Output the (x, y) coordinate of the center of the cell containing the given text.  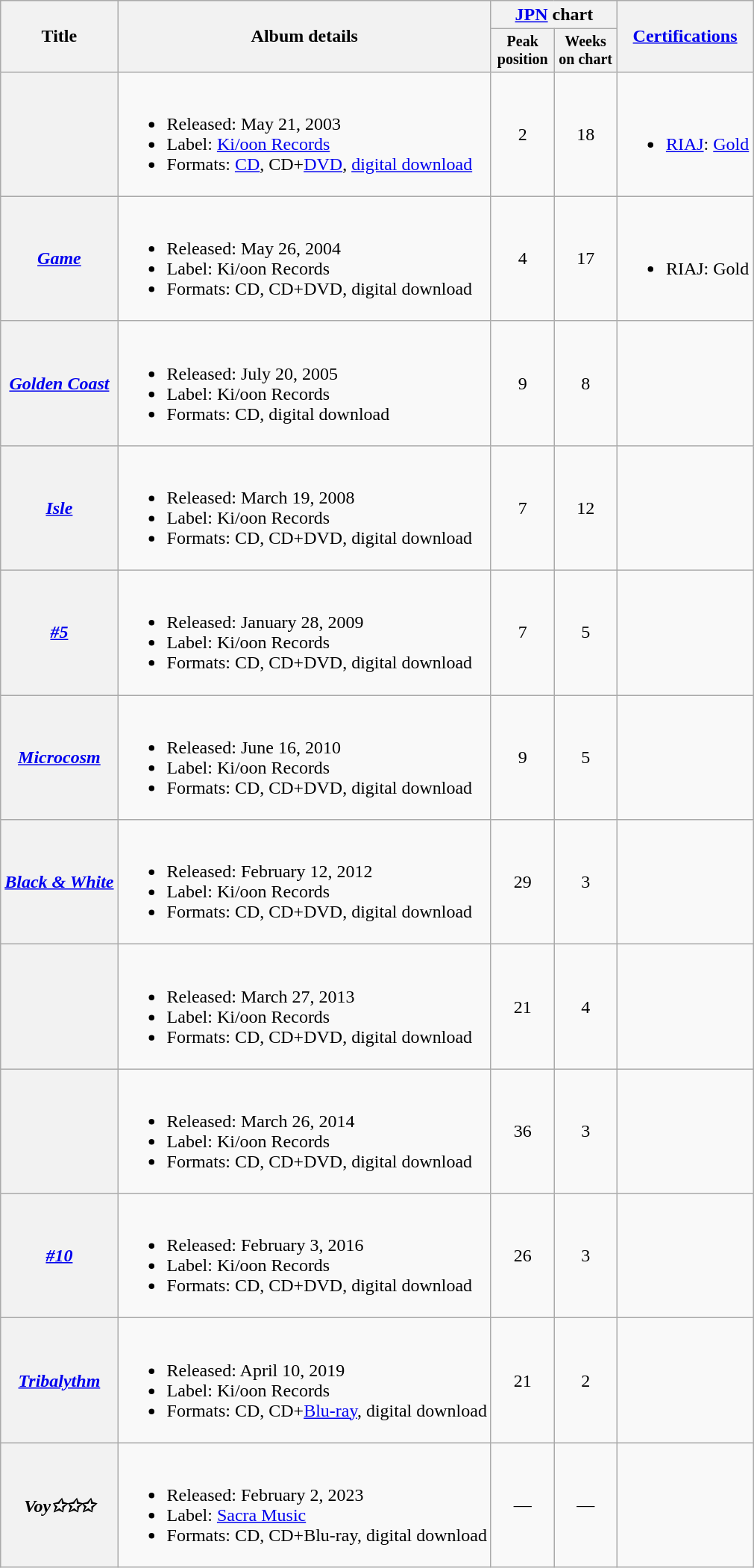
Game (60, 258)
Black & White (60, 882)
JPN chart (553, 15)
Released: May 21, 2003Label: Ki/oon RecordsFormats: CD, CD+DVD, digital download (304, 134)
8 (585, 383)
26 (522, 1256)
18 (585, 134)
Released: May 26, 2004Label: Ki/oon RecordsFormats: CD, CD+DVD, digital download (304, 258)
Peak position (522, 51)
Title (60, 37)
Released: March 19, 2008Label: Ki/oon RecordsFormats: CD, CD+DVD, digital download (304, 507)
29 (522, 882)
Certifications (685, 37)
Album details (304, 37)
Released: June 16, 2010Label: Ki/oon RecordsFormats: CD, CD+DVD, digital download (304, 758)
Isle (60, 507)
Released: April 10, 2019Label: Ki/oon RecordsFormats: CD, CD+Blu-ray, digital download (304, 1380)
#5 (60, 633)
17 (585, 258)
#10 (60, 1256)
Tribalythm (60, 1380)
Released: February 3, 2016Label: Ki/oon RecordsFormats: CD, CD+DVD, digital download (304, 1256)
Golden Coast (60, 383)
Weeks on chart (585, 51)
Released: March 26, 2014Label: Ki/oon RecordsFormats: CD, CD+DVD, digital download (304, 1131)
Released: January 28, 2009Label: Ki/oon RecordsFormats: CD, CD+DVD, digital download (304, 633)
Released: February 2, 2023Label: Sacra MusicFormats: CD, CD+Blu-ray, digital download (304, 1505)
Released: March 27, 2013Label: Ki/oon RecordsFormats: CD, CD+DVD, digital download (304, 1007)
Voy✩✩✩ (60, 1505)
12 (585, 507)
Released: July 20, 2005Label: Ki/oon RecordsFormats: CD, digital download (304, 383)
Microcosm (60, 758)
Released: February 12, 2012Label: Ki/oon RecordsFormats: CD, CD+DVD, digital download (304, 882)
36 (522, 1131)
